Scan for the cell matching the given text and deliver its (x, y) coordinate at center. 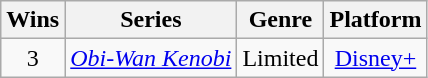
Disney+ (376, 58)
Series (151, 20)
Limited (280, 58)
3 (33, 58)
Platform (376, 20)
Wins (33, 20)
Genre (280, 20)
Obi-Wan Kenobi (151, 58)
